Output the [X, Y] coordinate of the center of the cell containing the given text.  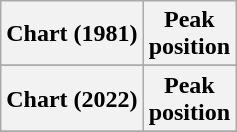
Chart (2022) [72, 98]
Chart (1981) [72, 34]
